Scan for the cell matching the given text and deliver its [X, Y] coordinate at center. 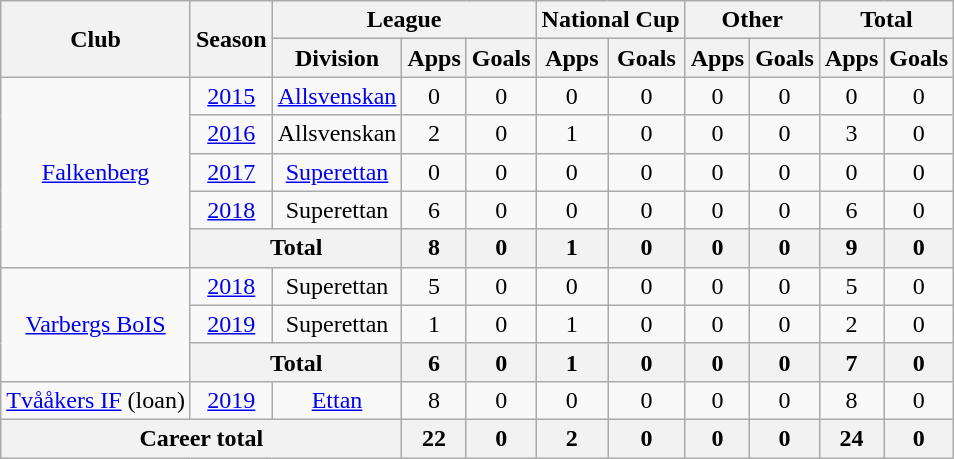
7 [851, 362]
National Cup [610, 20]
Ettan [337, 400]
Season [231, 39]
9 [851, 248]
24 [851, 438]
Falkenberg [96, 172]
2015 [231, 96]
2017 [231, 172]
League [404, 20]
Career total [202, 438]
2016 [231, 134]
Division [337, 58]
Other [752, 20]
Club [96, 39]
22 [434, 438]
3 [851, 134]
Tvååkers IF (loan) [96, 400]
Varbergs BoIS [96, 324]
